Identify which cell holds the provided text, then report its [x, y] central coordinate. 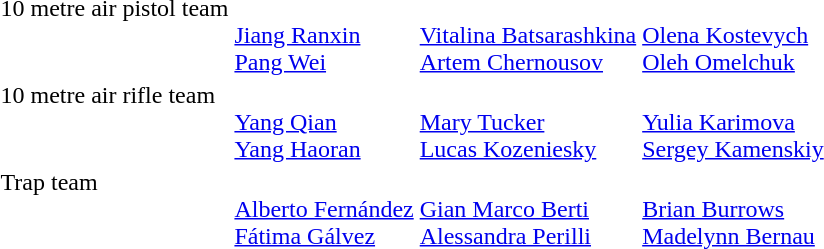
Mary TuckerLucas Kozeniesky [528, 122]
Yang QianYang Haoran [324, 122]
